Pinpoint the cell where the given text exists, returning its [X, Y] midpoint coordinate. 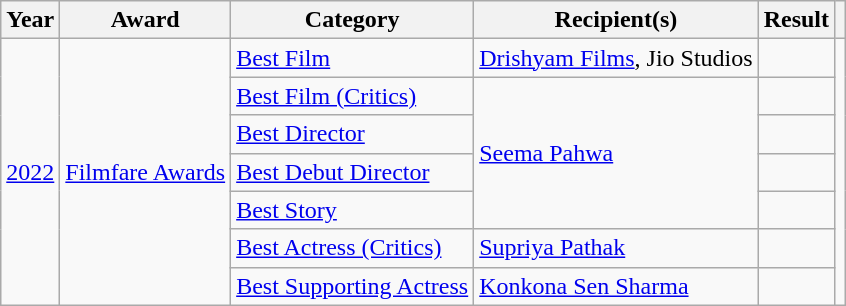
Konkona Sen Sharma [616, 286]
2022 [30, 172]
Best Story [352, 210]
Filmfare Awards [146, 172]
Supriya Pathak [616, 248]
Category [352, 20]
Year [30, 20]
Seema Pahwa [616, 153]
Award [146, 20]
Best Director [352, 134]
Best Film (Critics) [352, 96]
Drishyam Films, Jio Studios [616, 58]
Best Film [352, 58]
Best Supporting Actress [352, 286]
Result [796, 20]
Recipient(s) [616, 20]
Best Debut Director [352, 172]
Best Actress (Critics) [352, 248]
